Pinpoint the cell where the given text exists, returning its (x, y) midpoint coordinate. 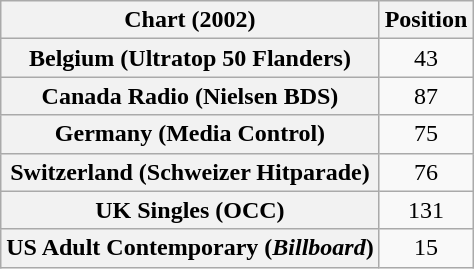
UK Singles (OCC) (190, 210)
Switzerland (Schweizer Hitparade) (190, 172)
Germany (Media Control) (190, 134)
US Adult Contemporary (Billboard) (190, 248)
76 (426, 172)
Chart (2002) (190, 20)
Belgium (Ultratop 50 Flanders) (190, 58)
87 (426, 96)
15 (426, 248)
131 (426, 210)
Position (426, 20)
43 (426, 58)
Canada Radio (Nielsen BDS) (190, 96)
75 (426, 134)
